Capture the cell that displays the provided text and extract its (x, y) central coordinate. 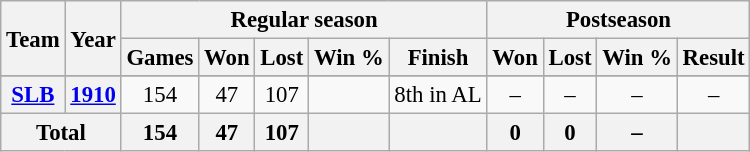
SLB (33, 95)
Games (160, 58)
1910 (93, 95)
Year (93, 38)
Finish (438, 58)
8th in AL (438, 95)
Total (61, 133)
Postseason (618, 20)
Regular season (304, 20)
Team (33, 38)
Result (714, 58)
